Return [X, Y] of the center of cell containing provided text 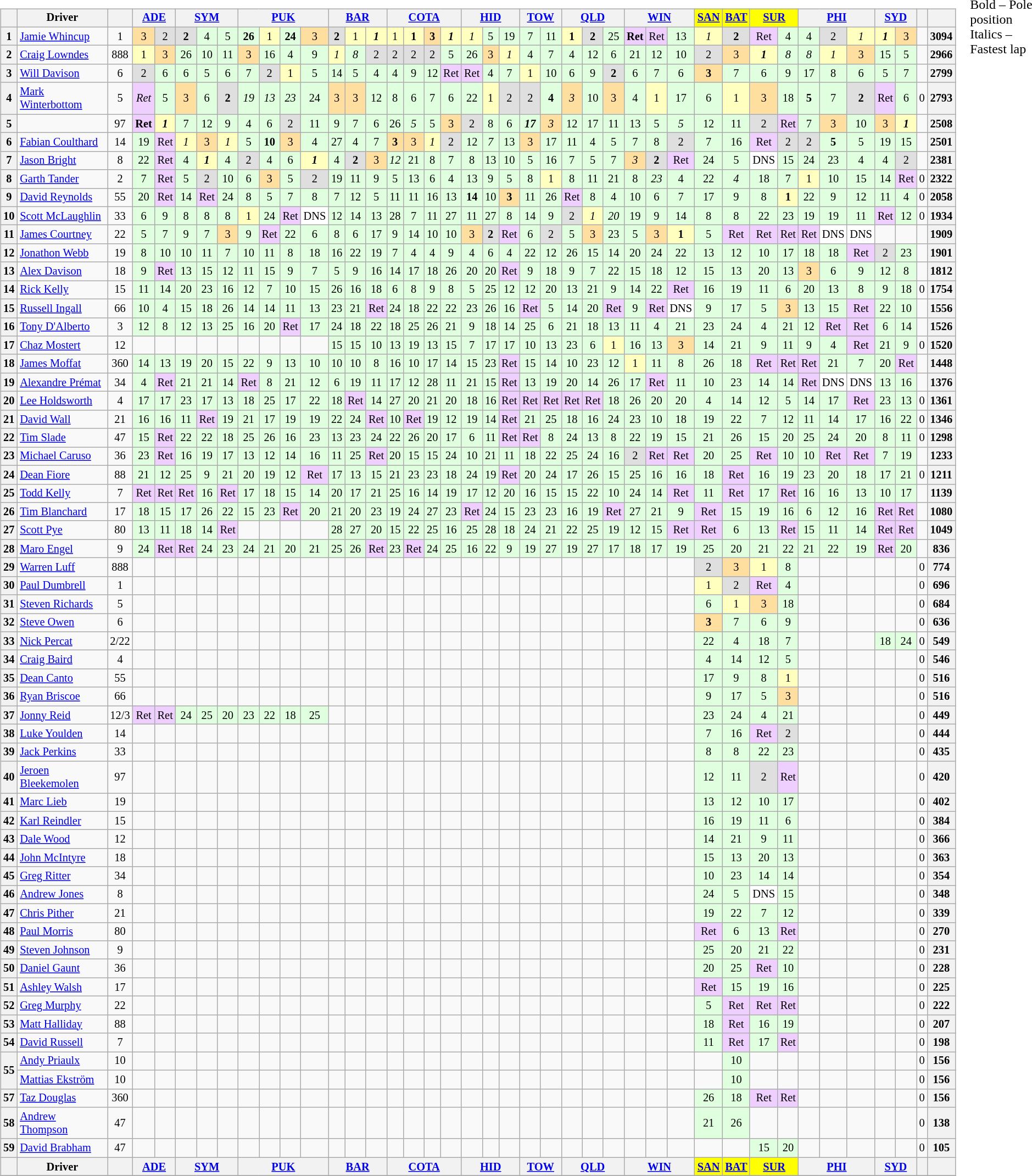
Maro Engel [62, 549]
546 [941, 660]
1298 [941, 438]
339 [941, 913]
2501 [941, 142]
366 [941, 839]
40 [9, 777]
Will Davison [62, 74]
Ashley Walsh [62, 987]
Scott McLaughlin [62, 216]
James Moffat [62, 364]
49 [9, 950]
48 [9, 932]
Paul Dumbrell [62, 586]
2799 [941, 74]
1361 [941, 401]
198 [941, 1043]
Marc Lieb [62, 802]
David Brabham [62, 1148]
45 [9, 876]
46 [9, 895]
51 [9, 987]
Fabian Coulthard [62, 142]
Andrew Thompson [62, 1123]
John McIntyre [62, 858]
270 [941, 932]
1934 [941, 216]
41 [9, 802]
Dean Fiore [62, 475]
44 [9, 858]
Rick Kelly [62, 290]
138 [941, 1123]
3094 [941, 36]
Dale Wood [62, 839]
2793 [941, 98]
Craig Baird [62, 660]
Jonathon Webb [62, 253]
Daniel Gaunt [62, 968]
1754 [941, 290]
Andy Priaulx [62, 1061]
54 [9, 1043]
1556 [941, 308]
59 [9, 1148]
774 [941, 567]
12/3 [120, 715]
363 [941, 858]
Steven Richards [62, 604]
402 [941, 802]
Greg Murphy [62, 1006]
Jack Perkins [62, 752]
Mattias Ekström [62, 1079]
Tim Blanchard [62, 512]
Lee Holdsworth [62, 401]
207 [941, 1024]
Todd Kelly [62, 493]
444 [941, 734]
Tim Slade [62, 438]
Chris Pither [62, 913]
636 [941, 623]
James Courtney [62, 235]
Mark Winterbottom [62, 98]
29 [9, 567]
50 [9, 968]
37 [9, 715]
Alexandre Prémat [62, 382]
Greg Ritter [62, 876]
684 [941, 604]
Ryan Briscoe [62, 696]
1376 [941, 382]
Alex Davison [62, 271]
2381 [941, 160]
836 [941, 549]
Michael Caruso [62, 456]
58 [9, 1123]
42 [9, 821]
Craig Lowndes [62, 55]
Paul Morris [62, 932]
David Wall [62, 419]
449 [941, 715]
32 [9, 623]
57 [9, 1098]
Jeroen Bleekemolen [62, 777]
1080 [941, 512]
1448 [941, 364]
435 [941, 752]
Jamie Whincup [62, 36]
Chaz Mostert [62, 345]
696 [941, 586]
1211 [941, 475]
Steve Owen [62, 623]
231 [941, 950]
2322 [941, 179]
225 [941, 987]
35 [9, 678]
Steven Johnson [62, 950]
Jonny Reid [62, 715]
Luke Youlden [62, 734]
Russell Ingall [62, 308]
Garth Tander [62, 179]
52 [9, 1006]
549 [941, 641]
David Russell [62, 1043]
Dean Canto [62, 678]
2/22 [120, 641]
105 [941, 1148]
David Reynolds [62, 198]
354 [941, 876]
2058 [941, 198]
2508 [941, 124]
Matt Halliday [62, 1024]
222 [941, 1006]
Scott Pye [62, 530]
Warren Luff [62, 567]
1049 [941, 530]
384 [941, 821]
228 [941, 968]
1520 [941, 345]
Tony D'Alberto [62, 327]
1139 [941, 493]
Nick Percat [62, 641]
43 [9, 839]
31 [9, 604]
1901 [941, 253]
Andrew Jones [62, 895]
30 [9, 586]
2966 [941, 55]
53 [9, 1024]
1346 [941, 419]
1526 [941, 327]
Taz Douglas [62, 1098]
420 [941, 777]
Karl Reindler [62, 821]
1812 [941, 271]
Jason Bright [62, 160]
38 [9, 734]
348 [941, 895]
1233 [941, 456]
1909 [941, 235]
39 [9, 752]
